Return (x, y) of the center of cell containing provided text 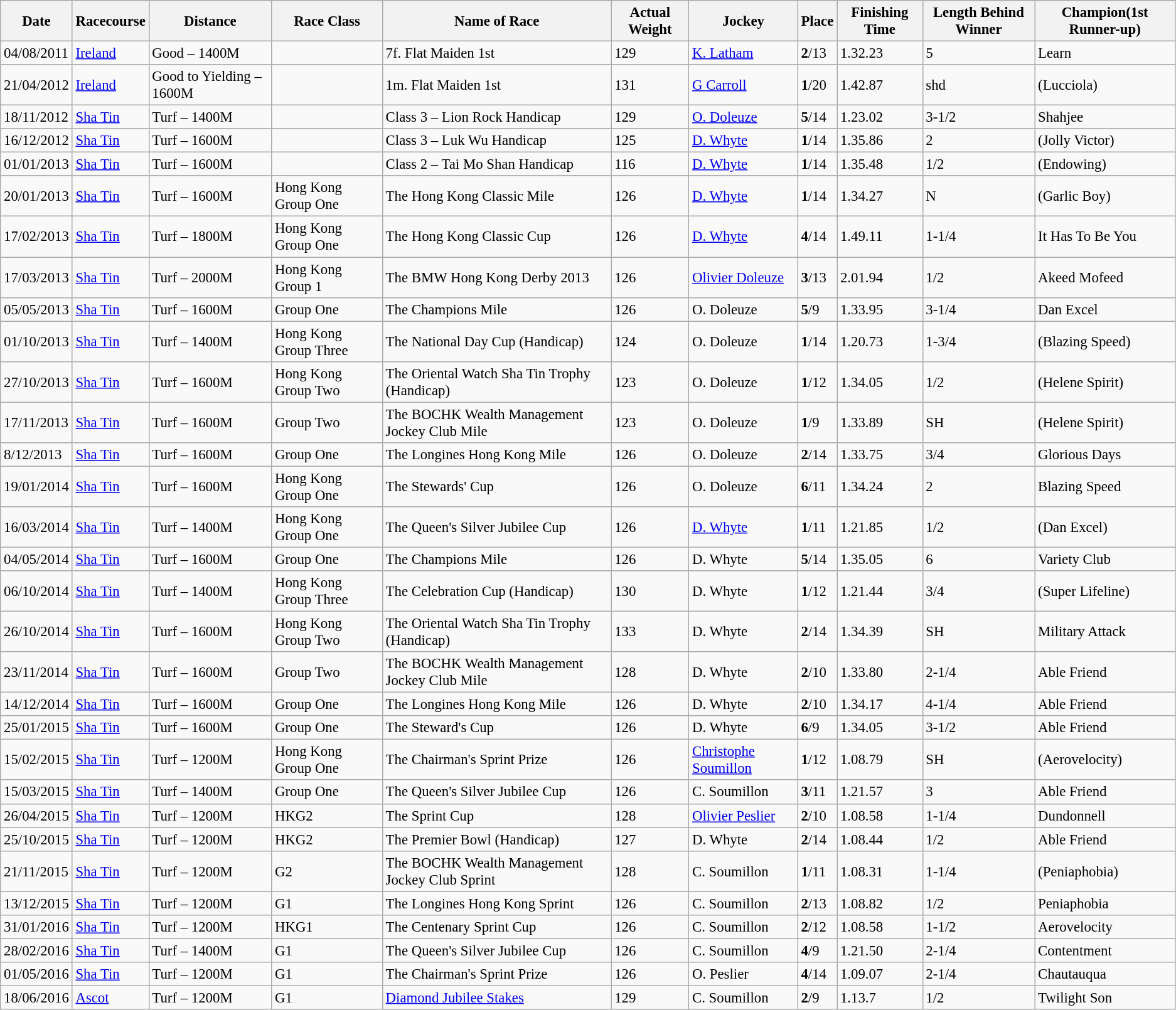
1.09.07 (880, 974)
1.21.85 (880, 527)
Blazing Speed (1105, 487)
Good to Yielding – 1600M (210, 85)
Olivier Peslier (743, 816)
1.08.31 (880, 871)
1.32.23 (880, 53)
31/01/2016 (36, 927)
1.35.48 (880, 164)
25/01/2015 (36, 728)
27/10/2013 (36, 381)
1.42.87 (880, 85)
The Hong Kong Classic Cup (497, 237)
1.21.44 (880, 591)
2.01.94 (880, 277)
The Celebration Cup (Handicap) (497, 591)
G Carroll (743, 85)
O. Peslier (743, 974)
17/03/2013 (36, 277)
Class 2 – Tai Mo Shan Handicap (497, 164)
8/12/2013 (36, 455)
5 (979, 53)
Christophe Soumillon (743, 760)
6/11 (817, 487)
Name of Race (497, 21)
7f. Flat Maiden 1st (497, 53)
(Jolly Victor) (1105, 141)
Class 3 – Lion Rock Handicap (497, 117)
Distance (210, 21)
Dundonnell (1105, 816)
14/12/2014 (36, 704)
The National Day Cup (Handicap) (497, 341)
1.08.79 (880, 760)
Peniaphobia (1105, 903)
133 (650, 632)
1-1/2 (979, 927)
1/20 (817, 85)
3/13 (817, 277)
Dan Excel (1105, 309)
Champion(1st Runner-up) (1105, 21)
1.08.82 (880, 903)
1.20.73 (880, 341)
124 (650, 341)
Chautauqua (1105, 974)
(Dan Excel) (1105, 527)
Length Behind Winner (979, 21)
1-3/4 (979, 341)
5/9 (817, 309)
Learn (1105, 53)
Variety Club (1105, 559)
The BMW Hong Kong Derby 2013 (497, 277)
1.34.24 (880, 487)
Contentment (1105, 950)
01/01/2013 (36, 164)
130 (650, 591)
(Super Lifeline) (1105, 591)
4/9 (817, 950)
Date (36, 21)
Akeed Mofeed (1105, 277)
Jockey (743, 21)
Military Attack (1105, 632)
20/01/2013 (36, 196)
Turf – 1800M (210, 237)
The Steward's Cup (497, 728)
13/12/2015 (36, 903)
Hong Kong Group 1 (328, 277)
(Endowing) (1105, 164)
The Premier Bowl (Handicap) (497, 839)
Good – 1400M (210, 53)
Racecourse (110, 21)
4-1/4 (979, 704)
3/11 (817, 792)
15/03/2015 (36, 792)
1.49.11 (880, 237)
K. Latham (743, 53)
(Peniaphobia) (1105, 871)
(Blazing Speed) (1105, 341)
Actual Weight (650, 21)
Shahjee (1105, 117)
3 (979, 792)
1.23.02 (880, 117)
The Hong Kong Classic Mile (497, 196)
Ascot (110, 997)
131 (650, 85)
18/06/2016 (36, 997)
21/04/2012 (36, 85)
1.21.57 (880, 792)
04/05/2014 (36, 559)
1.34.27 (880, 196)
Turf – 2000M (210, 277)
1.33.80 (880, 672)
06/10/2014 (36, 591)
26/10/2014 (36, 632)
N (979, 196)
The BOCHK Wealth Management Jockey Club Sprint (497, 871)
21/11/2015 (36, 871)
1.08.44 (880, 839)
125 (650, 141)
05/05/2013 (36, 309)
1.33.89 (880, 423)
The Sprint Cup (497, 816)
G2 (328, 871)
Finishing Time (880, 21)
1.35.05 (880, 559)
15/02/2015 (36, 760)
Olivier Doleuze (743, 277)
The Longines Hong Kong Sprint (497, 903)
Glorious Days (1105, 455)
The Centenary Sprint Cup (497, 927)
6 (979, 559)
1.34.39 (880, 632)
127 (650, 839)
Aerovelocity (1105, 927)
6/9 (817, 728)
Place (817, 21)
1.13.7 (880, 997)
1.21.50 (880, 950)
2/12 (817, 927)
3-1/4 (979, 309)
(Lucciola) (1105, 85)
01/10/2013 (36, 341)
Race Class (328, 21)
2/9 (817, 997)
04/08/2011 (36, 53)
25/10/2015 (36, 839)
17/11/2013 (36, 423)
18/11/2012 (36, 117)
(Aerovelocity) (1105, 760)
1.34.17 (880, 704)
It Has To Be You (1105, 237)
Twilight Son (1105, 997)
28/02/2016 (36, 950)
1/9 (817, 423)
26/04/2015 (36, 816)
The Stewards' Cup (497, 487)
Diamond Jubilee Stakes (497, 997)
19/01/2014 (36, 487)
116 (650, 164)
Class 3 – Luk Wu Handicap (497, 141)
1.33.75 (880, 455)
1m. Flat Maiden 1st (497, 85)
shd (979, 85)
17/02/2013 (36, 237)
16/12/2012 (36, 141)
23/11/2014 (36, 672)
01/05/2016 (36, 974)
16/03/2014 (36, 527)
(Garlic Boy) (1105, 196)
1.33.95 (880, 309)
HKG1 (328, 927)
1.35.86 (880, 141)
